Determine the [x, y] coordinate at the center of the cell enclosing the given text.  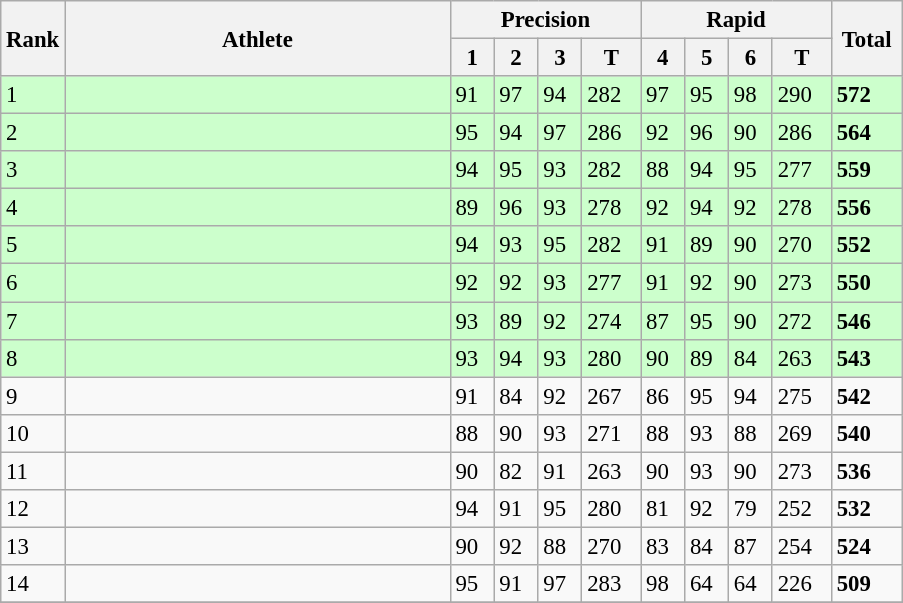
542 [866, 396]
552 [866, 245]
82 [516, 471]
532 [866, 509]
10 [33, 433]
252 [802, 509]
543 [866, 358]
564 [866, 133]
559 [866, 170]
524 [866, 546]
83 [663, 546]
9 [33, 396]
86 [663, 396]
7 [33, 321]
536 [866, 471]
12 [33, 509]
572 [866, 95]
271 [612, 433]
540 [866, 433]
267 [612, 396]
11 [33, 471]
79 [751, 509]
254 [802, 546]
274 [612, 321]
269 [802, 433]
556 [866, 208]
Rank [33, 38]
272 [802, 321]
Total [866, 38]
13 [33, 546]
290 [802, 95]
275 [802, 396]
550 [866, 283]
Athlete [258, 38]
Rapid [736, 20]
283 [612, 584]
14 [33, 584]
226 [802, 584]
81 [663, 509]
546 [866, 321]
8 [33, 358]
509 [866, 584]
Precision [546, 20]
